Pinpoint the cell where the given text exists, returning its (x, y) midpoint coordinate. 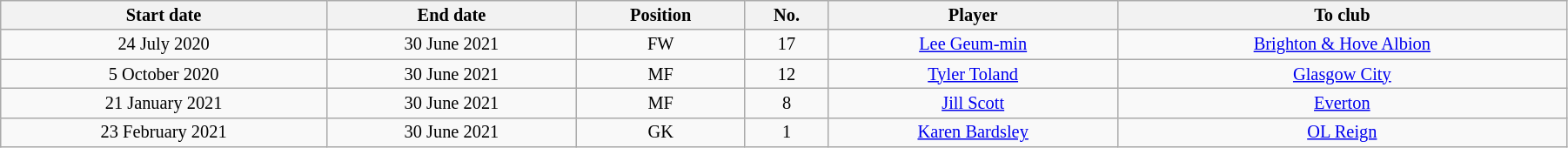
End date (451, 15)
21 January 2021 (164, 103)
17 (787, 44)
23 February 2021 (164, 132)
5 October 2020 (164, 74)
8 (787, 103)
Everton (1342, 103)
Karen Bardsley (973, 132)
12 (787, 74)
Lee Geum-min (973, 44)
FW (660, 44)
Tyler Toland (973, 74)
To club (1342, 15)
No. (787, 15)
Jill Scott (973, 103)
Position (660, 15)
1 (787, 132)
Start date (164, 15)
Player (973, 15)
Brighton & Hove Albion (1342, 44)
Glasgow City (1342, 74)
GK (660, 132)
OL Reign (1342, 132)
24 July 2020 (164, 44)
